Output the (X, Y) coordinate of the center of the cell containing the given text.  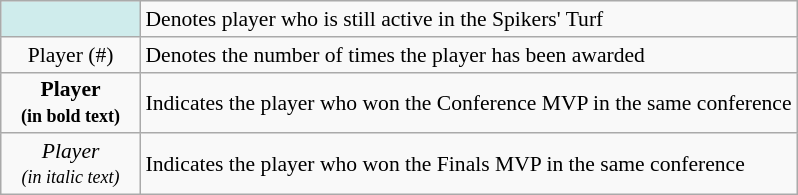
Denotes the number of times the player has been awarded (468, 55)
Player(in bold text) (71, 102)
Indicates the player who won the Finals MVP in the same conference (468, 164)
Denotes player who is still active in the Spikers' Turf (468, 19)
Player(in italic text) (71, 164)
Player (#) (71, 55)
Indicates the player who won the Conference MVP in the same conference (468, 102)
